Detect which cell encompasses the target text, then output its (X, Y) center coordinate. 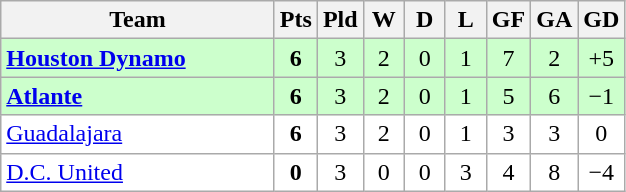
GF (508, 20)
−1 (602, 96)
D.C. United (138, 172)
W (384, 20)
−4 (602, 172)
D (424, 20)
+5 (602, 58)
7 (508, 58)
8 (554, 172)
Team (138, 20)
Atlante (138, 96)
GA (554, 20)
4 (508, 172)
5 (508, 96)
GD (602, 20)
Pts (296, 20)
Pld (340, 20)
Houston Dynamo (138, 58)
L (466, 20)
Guadalajara (138, 134)
